Return the [X, Y] coordinate for the center point of the cell that contains the specified text.  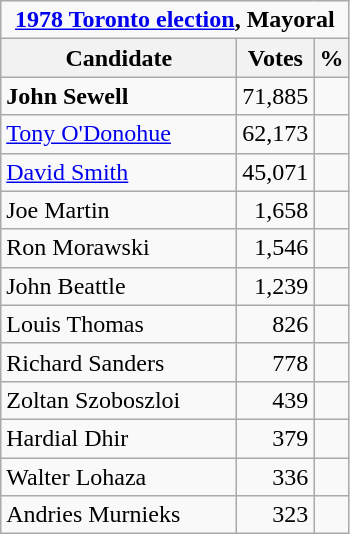
David Smith [119, 172]
826 [276, 324]
Walter Lohaza [119, 477]
62,173 [276, 134]
Joe Martin [119, 210]
Andries Murnieks [119, 515]
Ron Morawski [119, 248]
71,885 [276, 96]
336 [276, 477]
379 [276, 438]
John Sewell [119, 96]
Votes [276, 58]
323 [276, 515]
439 [276, 400]
1,658 [276, 210]
Hardial Dhir [119, 438]
1,239 [276, 286]
45,071 [276, 172]
778 [276, 362]
Zoltan Szoboszloi [119, 400]
Candidate [119, 58]
John Beattle [119, 286]
Richard Sanders [119, 362]
Louis Thomas [119, 324]
1,546 [276, 248]
% [332, 58]
Tony O'Donohue [119, 134]
1978 Toronto election, Mayoral [175, 20]
